Output the [x, y] coordinate of the center of the cell containing the given text.  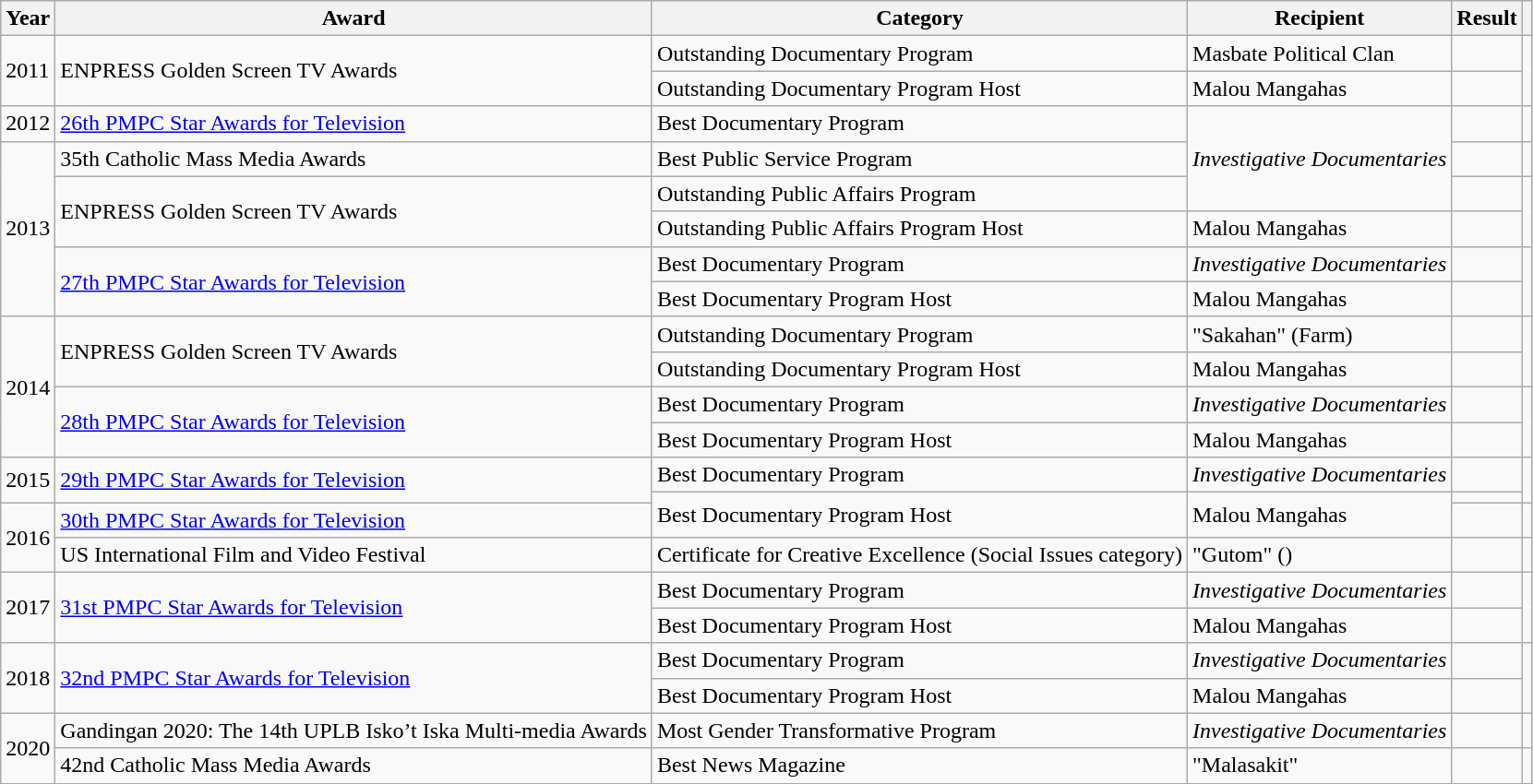
2016 [28, 538]
Outstanding Public Affairs Program [919, 194]
Best Public Service Program [919, 159]
2012 [28, 124]
US International Film and Video Festival [354, 555]
"Sakahan" (Farm) [1320, 334]
Certificate for Creative Excellence (Social Issues category) [919, 555]
Masbate Political Clan [1320, 53]
Gandingan 2020: The 14th UPLB Isko’t Iska Multi-media Awards [354, 731]
28th PMPC Star Awards for Television [354, 422]
Award [354, 18]
2011 [28, 71]
32nd PMPC Star Awards for Television [354, 678]
Year [28, 18]
2013 [28, 229]
29th PMPC Star Awards for Television [354, 480]
Category [919, 18]
Result [1487, 18]
2020 [28, 748]
2014 [28, 386]
31st PMPC Star Awards for Television [354, 608]
Most Gender Transformative Program [919, 731]
35th Catholic Mass Media Awards [354, 159]
"Malasakit" [1320, 766]
2015 [28, 480]
30th PMPC Star Awards for Television [354, 520]
"Gutom" () [1320, 555]
2018 [28, 678]
Outstanding Public Affairs Program Host [919, 229]
42nd Catholic Mass Media Awards [354, 766]
Recipient [1320, 18]
26th PMPC Star Awards for Television [354, 124]
Best News Magazine [919, 766]
2017 [28, 608]
27th PMPC Star Awards for Television [354, 281]
